Identify which cell holds the provided text, then report its (x, y) central coordinate. 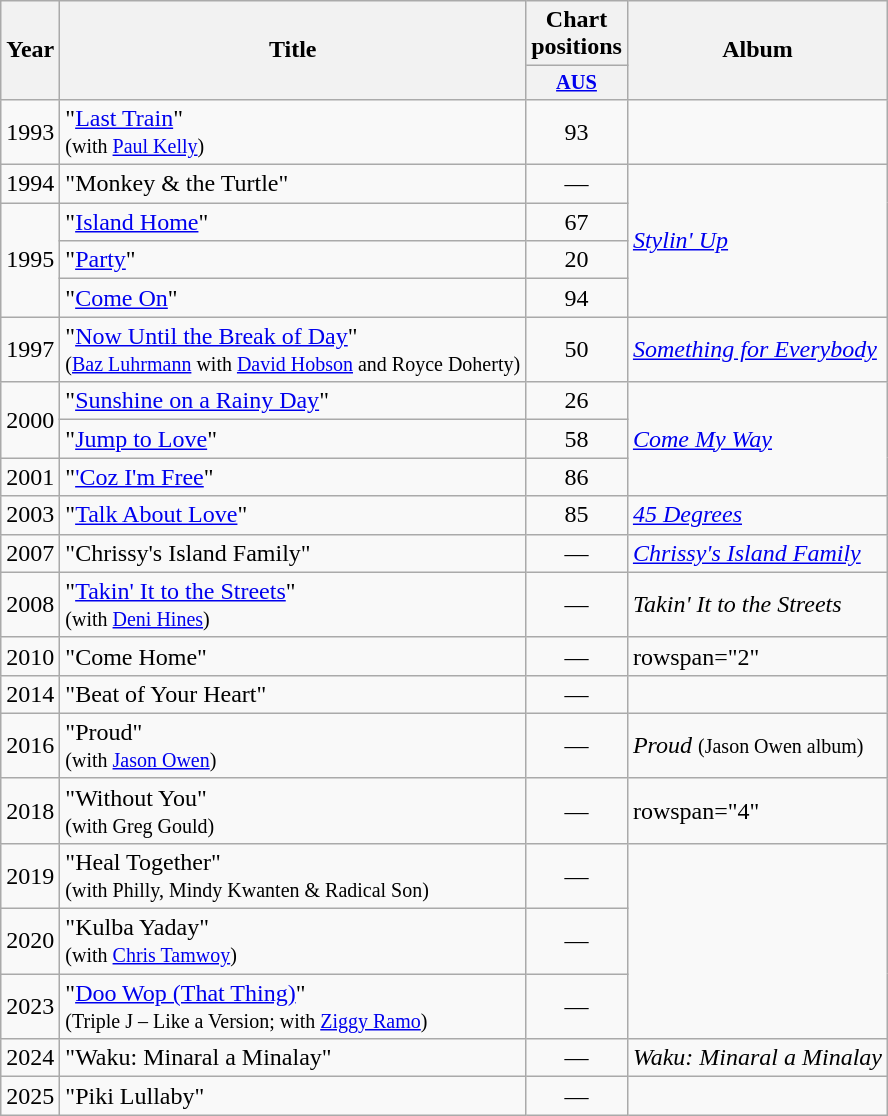
58 (577, 439)
1993 (30, 132)
"Beat of Your Heart" (293, 694)
"Jump to Love" (293, 439)
"Party" (293, 260)
"Heal Together"(with Philly, Mindy Kwanten & Radical Son) (293, 876)
50 (577, 350)
20 (577, 260)
Album (757, 50)
Chrissy's Island Family (757, 553)
"Without You"(with Greg Gould) (293, 810)
"Talk About Love" (293, 515)
"Last Train"(with Paul Kelly) (293, 132)
94 (577, 298)
"Now Until the Break of Day"(Baz Luhrmann with David Hobson and Royce Doherty) (293, 350)
"'Coz I'm Free" (293, 477)
86 (577, 477)
"Come On" (293, 298)
93 (577, 132)
"Takin' It to the Streets"(with Deni Hines) (293, 604)
Chart positions (577, 34)
2016 (30, 746)
rowspan="2" (757, 656)
rowspan="4" (757, 810)
2000 (30, 420)
Come My Way (757, 439)
Year (30, 50)
2020 (30, 942)
"Kulba Yaday"(with Chris Tamwoy) (293, 942)
2008 (30, 604)
"Piki Lullaby" (293, 1096)
45 Degrees (757, 515)
Takin' It to the Streets (757, 604)
Stylin' Up (757, 241)
AUS (577, 83)
1994 (30, 184)
"Monkey & the Turtle" (293, 184)
2025 (30, 1096)
Proud (Jason Owen album) (757, 746)
Waku: Minaral a Minalay (757, 1058)
2007 (30, 553)
"Waku: Minaral a Minalay" (293, 1058)
2018 (30, 810)
"Chrissy's Island Family" (293, 553)
2024 (30, 1058)
26 (577, 401)
"Come Home" (293, 656)
"Doo Wop (That Thing)"(Triple J – Like a Version; with Ziggy Ramo) (293, 1006)
2023 (30, 1006)
Something for Everybody (757, 350)
2019 (30, 876)
2003 (30, 515)
Title (293, 50)
85 (577, 515)
"Island Home" (293, 222)
1997 (30, 350)
67 (577, 222)
2010 (30, 656)
2001 (30, 477)
"Sunshine on a Rainy Day" (293, 401)
1995 (30, 260)
"Proud"(with Jason Owen) (293, 746)
2014 (30, 694)
